Output the [x, y] coordinate of the center of the cell containing the given text.  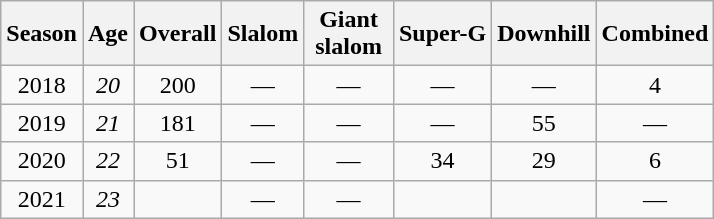
6 [655, 161]
2020 [42, 161]
Age [108, 34]
Super-G [442, 34]
20 [108, 85]
2018 [42, 85]
22 [108, 161]
Overall [178, 34]
4 [655, 85]
23 [108, 199]
2019 [42, 123]
181 [178, 123]
Season [42, 34]
55 [544, 123]
51 [178, 161]
2021 [42, 199]
Combined [655, 34]
29 [544, 161]
21 [108, 123]
34 [442, 161]
Downhill [544, 34]
Giant slalom [349, 34]
Slalom [263, 34]
200 [178, 85]
